Scan for the cell matching the given text and deliver its (X, Y) coordinate at center. 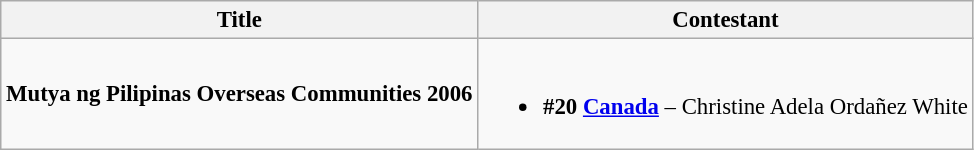
Mutya ng Pilipinas Overseas Communities 2006 (240, 94)
#20 Canada – Christine Adela Ordañez White (726, 94)
Title (240, 20)
Contestant (726, 20)
